Locate the cell with the specified text and output its (X, Y) center coordinate. 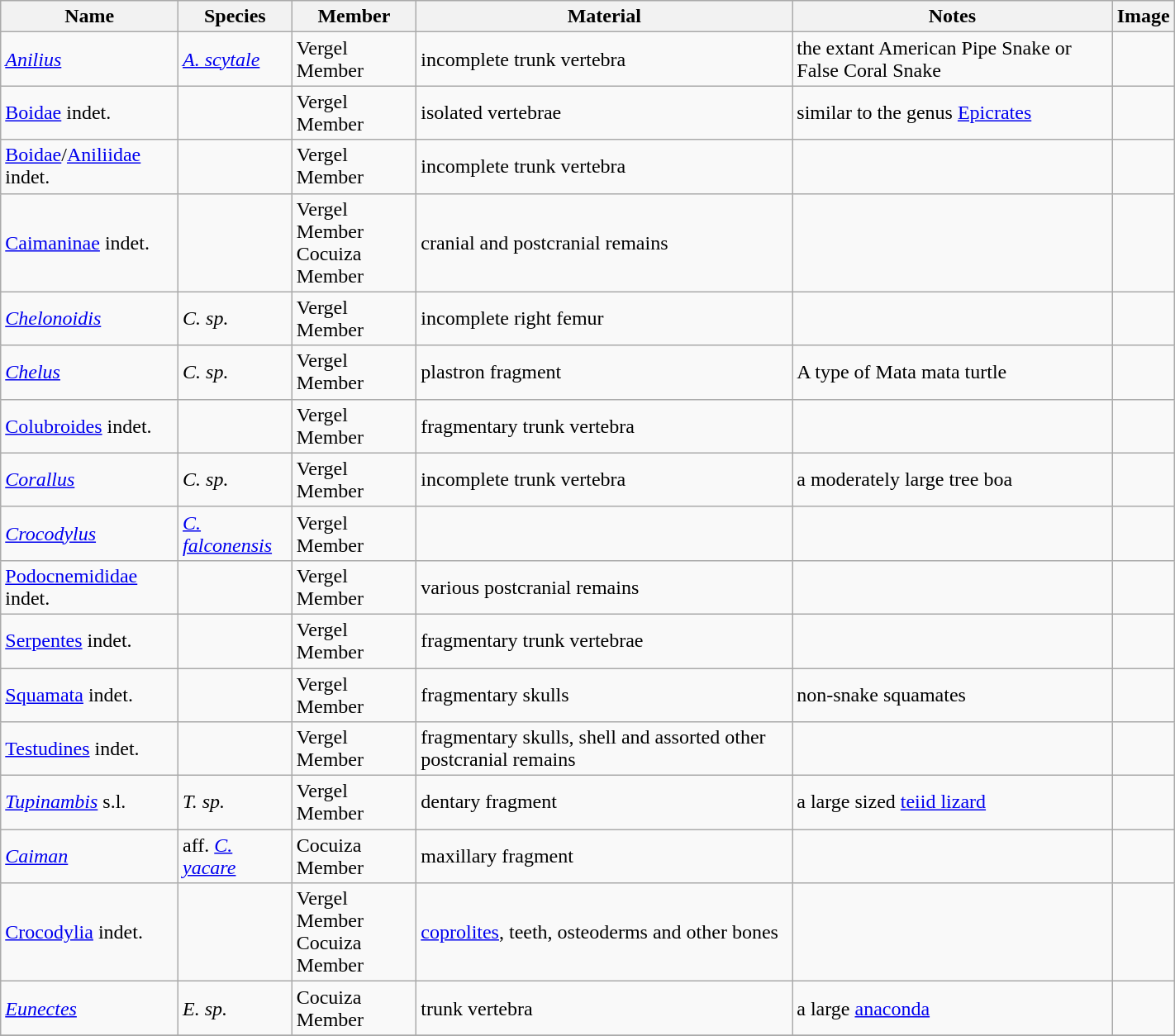
Species (235, 17)
isolated vertebrae (605, 112)
plastron fragment (605, 372)
a large anaconda (952, 1008)
the extant American Pipe Snake or False Coral Snake (952, 59)
A. scytale (235, 59)
various postcranial remains (605, 587)
Serpentes indet. (89, 641)
coprolites, teeth, osteoderms and other bones (605, 932)
C. falconensis (235, 534)
Name (89, 17)
Testudines indet. (89, 748)
fragmentary skulls (605, 694)
Corallus (89, 479)
E. sp. (235, 1008)
fragmentary trunk vertebra (605, 426)
Colubroides indet. (89, 426)
T. sp. (235, 803)
Member (354, 17)
Caimaninae indet. (89, 243)
dentary fragment (605, 803)
fragmentary skulls, shell and assorted other postcranial remains (605, 748)
Boidae/Aniliidae indet. (89, 167)
A type of Mata mata turtle (952, 372)
Crocodylia indet. (89, 932)
similar to the genus Epicrates (952, 112)
incomplete right femur (605, 319)
Anilius (89, 59)
Caiman (89, 856)
Material (605, 17)
maxillary fragment (605, 856)
a large sized teiid lizard (952, 803)
Chelus (89, 372)
trunk vertebra (605, 1008)
fragmentary trunk vertebrae (605, 641)
Tupinambis s.l. (89, 803)
Eunectes (89, 1008)
non-snake squamates (952, 694)
Image (1144, 17)
Crocodylus (89, 534)
Notes (952, 17)
a moderately large tree boa (952, 479)
Chelonoidis (89, 319)
cranial and postcranial remains (605, 243)
Boidae indet. (89, 112)
Squamata indet. (89, 694)
aff. C. yacare (235, 856)
Podocnemididae indet. (89, 587)
